Search for the cell housing the specified text and yield its [X, Y] center coordinate. 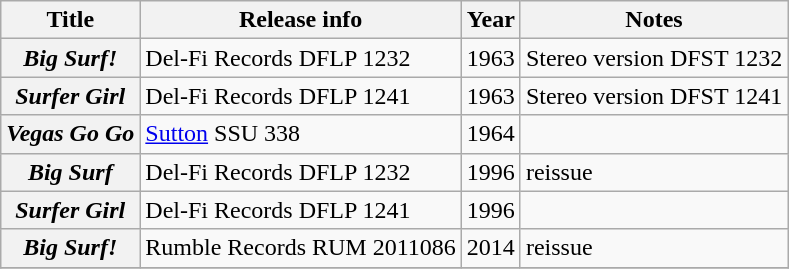
Rumble Records RUM 2011086 [300, 248]
Title [70, 20]
Notes [654, 20]
Stereo version DFST 1241 [654, 96]
1964 [490, 134]
Stereo version DFST 1232 [654, 58]
Sutton SSU 338 [300, 134]
Big Surf [70, 172]
Year [490, 20]
Release info [300, 20]
2014 [490, 248]
Vegas Go Go [70, 134]
